Search for the cell housing the specified text and yield its (X, Y) center coordinate. 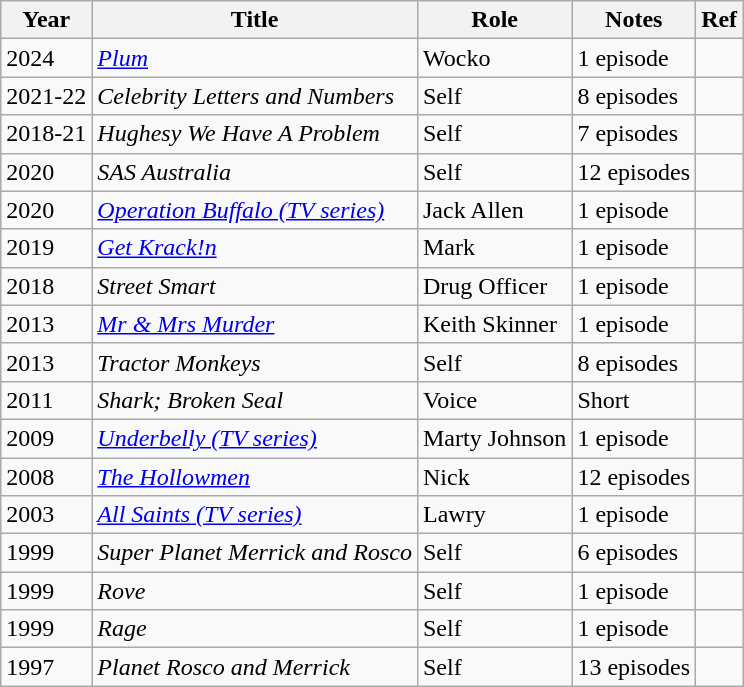
2008 (46, 477)
Jack Allen (494, 210)
2019 (46, 248)
Keith Skinner (494, 324)
The Hollowmen (255, 477)
SAS Australia (255, 172)
Ref (720, 20)
Nick (494, 477)
Operation Buffalo (TV series) (255, 210)
Notes (634, 20)
Get Krack!n (255, 248)
6 episodes (634, 553)
Mark (494, 248)
Street Smart (255, 286)
Voice (494, 400)
All Saints (TV series) (255, 515)
2003 (46, 515)
13 episodes (634, 667)
Underbelly (TV series) (255, 438)
Rage (255, 629)
Rove (255, 591)
2024 (46, 58)
Celebrity Letters and Numbers (255, 96)
Tractor Monkeys (255, 362)
2021-22 (46, 96)
Super Planet Merrick and Rosco (255, 553)
2011 (46, 400)
Planet Rosco and Merrick (255, 667)
2018-21 (46, 134)
Title (255, 20)
Plum (255, 58)
Year (46, 20)
2018 (46, 286)
7 episodes (634, 134)
Wocko (494, 58)
Marty Johnson (494, 438)
Hughesy We Have A Problem (255, 134)
2009 (46, 438)
Short (634, 400)
Lawry (494, 515)
Shark; Broken Seal (255, 400)
Drug Officer (494, 286)
Role (494, 20)
Mr & Mrs Murder (255, 324)
1997 (46, 667)
